From the cell containing the given text, extract its center point as (x, y) coordinate. 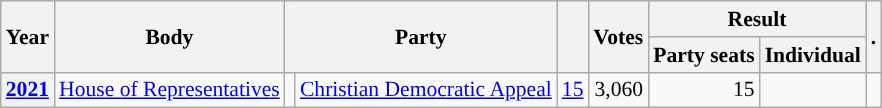
House of Representatives (170, 90)
Year (28, 36)
Result (757, 19)
Party (421, 36)
Individual (813, 55)
Votes (618, 36)
Party seats (704, 55)
2021 (28, 90)
Body (170, 36)
3,060 (618, 90)
. (874, 36)
Christian Democratic Appeal (426, 90)
